Output the (x, y) coordinate of the center of the cell containing the given text.  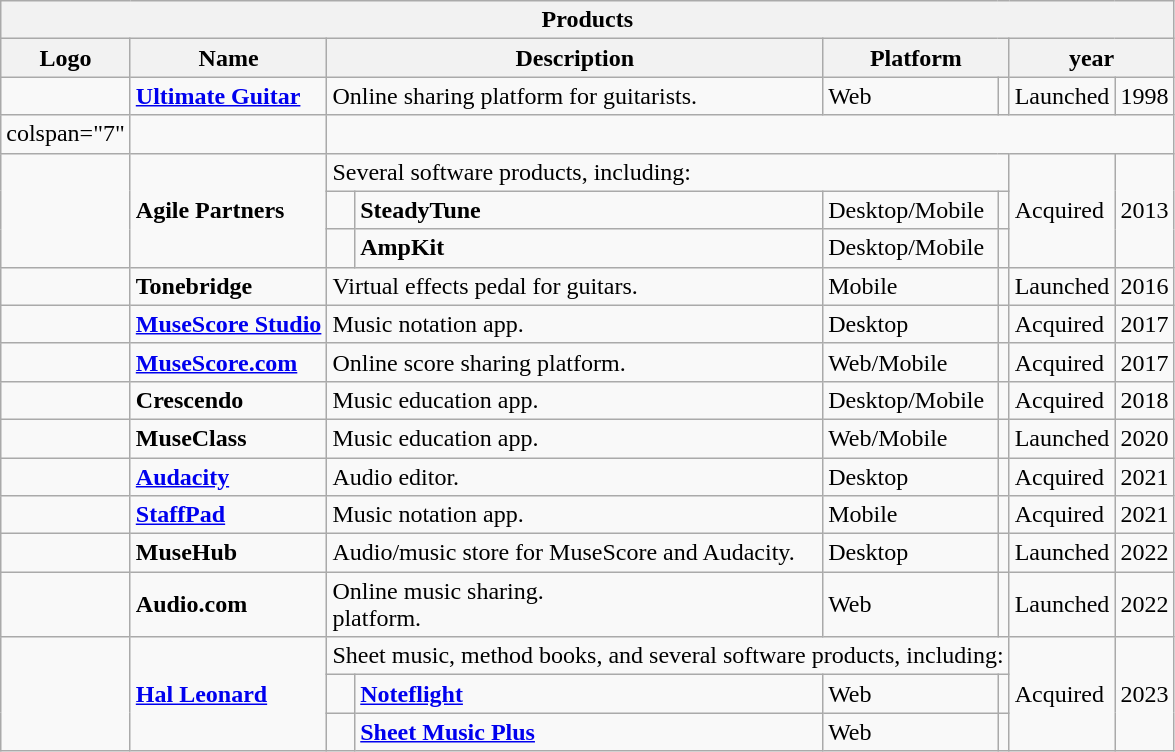
MuseScore Studio (228, 324)
Tonebridge (228, 286)
2016 (1144, 286)
Audio editor. (575, 477)
Products (588, 20)
MuseHub (228, 553)
Virtual effects pedal for guitars. (575, 286)
Noteflight (589, 694)
SteadyTune (589, 210)
1998 (1144, 96)
Hal Leonard (228, 694)
Agile Partners (228, 210)
MuseScore.com (228, 362)
Audio.com (228, 604)
Description (575, 58)
AmpKit (589, 248)
2018 (1144, 400)
Online sharing platform for guitarists. (575, 96)
Name (228, 58)
StaffPad (228, 515)
MuseClass (228, 438)
Crescendo (228, 400)
Platform (916, 58)
Several software products, including: (668, 172)
Sheet music, method books, and several software products, including: (668, 656)
Audacity (228, 477)
2013 (1144, 210)
Logo (66, 58)
2020 (1144, 438)
2023 (1144, 694)
Online score sharing platform. (575, 362)
colspan="7" (66, 134)
Ultimate Guitar (228, 96)
Sheet Music Plus (589, 732)
year (1092, 58)
Online music sharing.platform. (575, 604)
Audio/music store for MuseScore and Audacity. (575, 553)
